Scan for the cell matching the given text and deliver its [X, Y] coordinate at center. 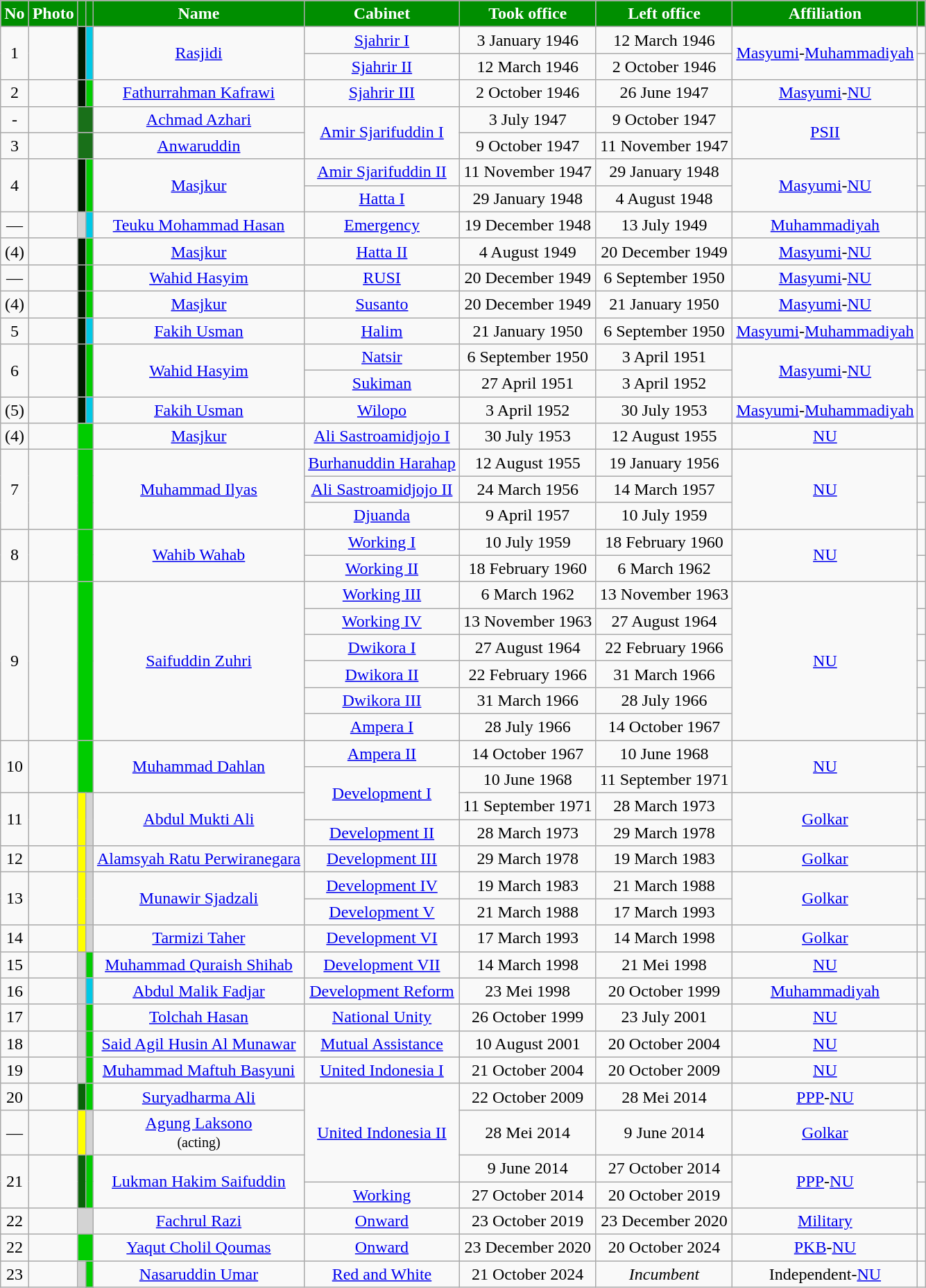
Development II [382, 833]
RUSI [382, 278]
26 June 1947 [665, 93]
Development VII [382, 965]
Said Agil Husin Al Munawar [198, 1044]
Dwikora III [382, 700]
United Indonesia I [382, 1070]
Muhammad Dahlan [198, 766]
21 Mei 1998 [665, 965]
Sjahrir III [382, 93]
7 [15, 489]
11 [15, 820]
Rasjidi [198, 53]
Muhammad Maftuh Basyuni [198, 1070]
3 January 1946 [527, 40]
6 [15, 371]
10 August 2001 [527, 1044]
Development VI [382, 938]
14 [15, 938]
Took office [527, 14]
Amir Sjarifuddin I [382, 133]
- [15, 119]
Anwaruddin [198, 146]
21 October 2004 [527, 1070]
4 August 1948 [665, 198]
Mutual Assistance [382, 1044]
Development Reform [382, 991]
Working III [382, 595]
17 [15, 1017]
Abdul Malik Fadjar [198, 991]
Fachrul Razi [198, 1221]
Left office [665, 14]
Sjahrir II [382, 67]
Working II [382, 568]
20 October 2004 [665, 1044]
Burhanuddin Harahap [382, 463]
Achmad Azhari [198, 119]
8 [15, 555]
PKB-NU [825, 1248]
Alamsyah Ratu Perwiranegara [198, 859]
No [15, 14]
Amir Sjarifuddin II [382, 172]
3 April 1951 [665, 357]
19 December 1948 [527, 225]
Development I [382, 793]
23 October 2019 [527, 1221]
Dwikora II [382, 674]
Sukiman [382, 384]
1 [15, 53]
Teuku Mohammad Hasan [198, 225]
PSII [825, 133]
Hatta II [382, 251]
15 [15, 965]
Ali Sastroamidjojo I [382, 437]
Name [198, 14]
3 [15, 146]
Ali Sastroamidjojo II [382, 489]
Incumbent [665, 1274]
Nasaruddin Umar [198, 1274]
Independent-NU [825, 1274]
10 [15, 766]
Natsir [382, 357]
19 [15, 1070]
20 October 2024 [665, 1248]
23 July 2001 [665, 1017]
Munawir Sjadzali [198, 899]
Working I [382, 542]
12 [15, 859]
Muhammad Ilyas [198, 489]
Sjahrir I [382, 40]
18 [15, 1044]
Affiliation [825, 14]
Ampera I [382, 727]
14 March 1957 [665, 489]
24 March 1956 [527, 489]
16 [15, 991]
Ampera II [382, 753]
9 [15, 661]
4 [15, 185]
22 October 2009 [527, 1096]
(5) [15, 410]
9 April 1957 [527, 516]
19 January 1956 [665, 463]
Wahib Wahab [198, 555]
2 [15, 93]
21 October 2024 [527, 1274]
Photo [53, 14]
Military [825, 1221]
Muhammad Quraish Shihab [198, 965]
Wilopo [382, 410]
National Unity [382, 1017]
4 August 1949 [527, 251]
5 [15, 331]
Lukman Hakim Saifuddin [198, 1181]
Development IV [382, 885]
United Indonesia II [382, 1133]
23 [15, 1274]
3 July 1947 [527, 119]
Working IV [382, 621]
27 April 1951 [527, 384]
Tarmizi Taher [198, 938]
Development III [382, 859]
20 October 1999 [665, 991]
Yaqut Cholil Qoumas [198, 1248]
13 [15, 899]
Abdul Mukti Ali [198, 820]
Susanto [382, 304]
20 October 2019 [665, 1194]
Tolchah Hasan [198, 1017]
Dwikora I [382, 647]
Suryadharma Ali [198, 1096]
Red and White [382, 1274]
26 October 1999 [527, 1017]
Agung Laksono(acting) [198, 1133]
Development V [382, 912]
23 Mei 1998 [527, 991]
Emergency [382, 225]
Working [382, 1194]
Hatta I [382, 198]
20 [15, 1096]
Djuanda [382, 516]
Halim [382, 331]
21 [15, 1181]
Fathurrahman Kafrawi [198, 93]
13 July 1949 [665, 225]
Cabinet [382, 14]
Saifuddin Zuhri [198, 661]
20 October 2009 [665, 1070]
